Detect which cell encompasses the target text, then output its (x, y) center coordinate. 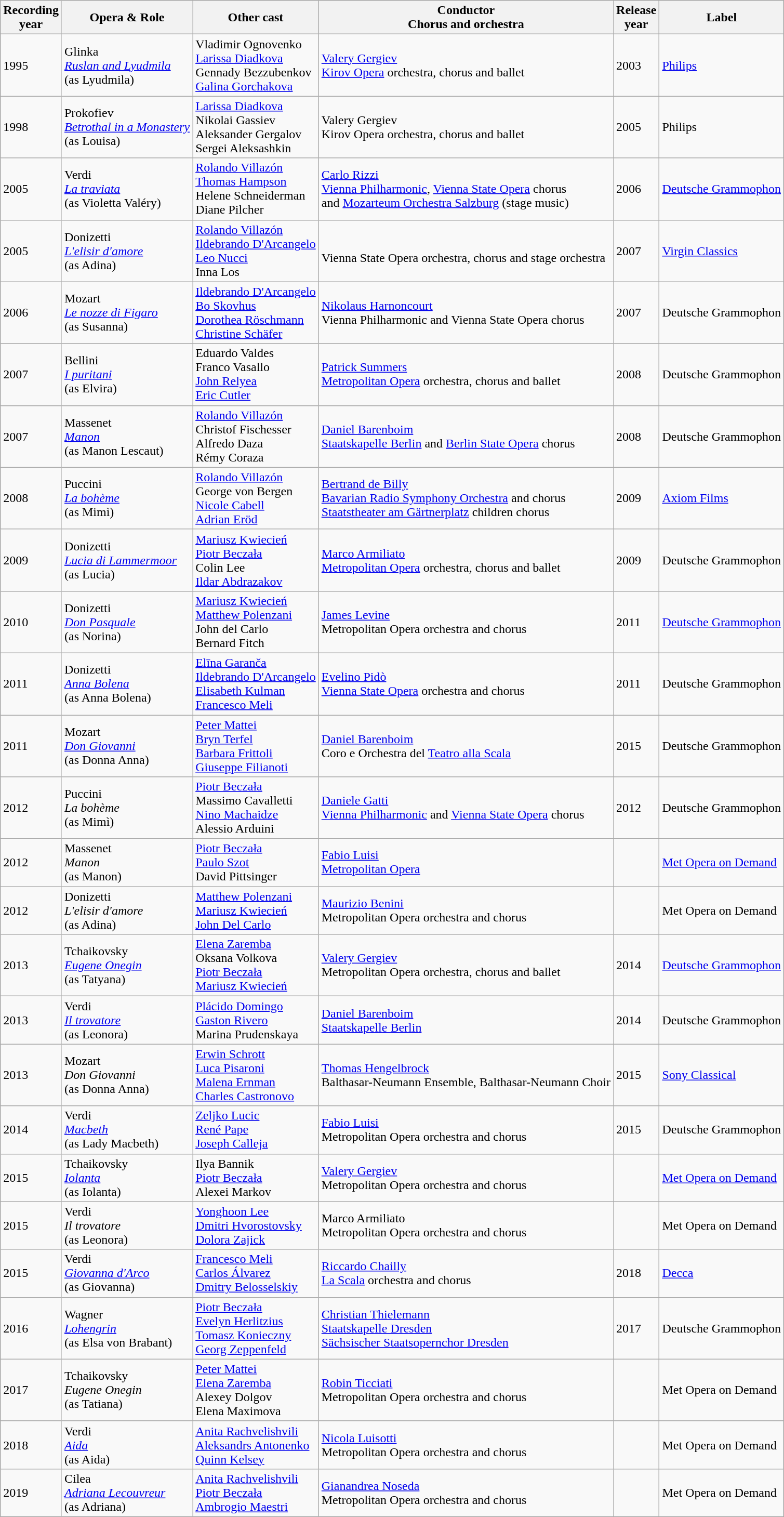
Carlo RizziVienna Philharmonic, Vienna State Opera chorusand Mozarteum Orchestra Salzburg (stage music) (466, 189)
Recordingyear (31, 18)
GlinkaRuslan and Lyudmila(as Lyudmila) (127, 65)
Peter MatteiElena ZarembaAlexey DolgovElena Maximova (256, 1390)
VerdiAida(as Aida) (127, 1445)
Thomas HengelbrockBalthasar-Neumann Ensemble, Balthasar-Neumann Choir (466, 1075)
Opera & Role (127, 18)
Ilya BannikPiotr BeczałaAlexei Markov (256, 1178)
BelliniI puritani(as Elvira) (127, 374)
MassenetManon(as Manon) (127, 863)
Riccardo ChaillyLa Scala orchestra and chorus (466, 1273)
VerdiGiovanna d'Arco(as Giovanna) (127, 1273)
Daniel BarenboimCoro e Orchestra del Teatro alla Scala (466, 746)
Rolando VillazónThomas HampsonHelene SchneidermanDiane Pilcher (256, 189)
James LevineMetropolitan Opera orchestra and chorus (466, 622)
2016 (31, 1328)
Sony Classical (722, 1075)
Vienna State Opera orchestra, chorus and stage orchestra (466, 250)
DonizettiDon Pasquale(as Norina) (127, 622)
Anita RachvelishviliPiotr BeczałaAmbrogio Maestri (256, 1493)
Eduardo ValdesFranco VasalloJohn RelyeaEric Cutler (256, 374)
Patrick SummersMetropolitan Opera orchestra, chorus and ballet (466, 374)
Virgin Classics (722, 250)
Daniele GattiVienna Philharmonic and Vienna State Opera chorus (466, 808)
1995 (31, 65)
Label (722, 18)
Francesco MeliCarlos ÁlvarezDmitry Belosselskiy (256, 1273)
Erwin SchrottLuca PisaroniMalena ErnmanCharles Castronovo (256, 1075)
2010 (31, 622)
Marco ArmiliatoMetropolitan Opera orchestra and chorus (466, 1225)
VerdiMacbeth(as Lady Macbeth) (127, 1130)
ConductorChorus and orchestra (466, 18)
Robin TicciatiMetropolitan Opera orchestra and chorus (466, 1390)
Yonghoon LeeDmitri HvorostovskyDolora Zajick (256, 1225)
Daniel BarenboimStaatskapelle Berlin and Berlin State Opera chorus (466, 437)
MassenetManon(as Manon Lescaut) (127, 437)
TchaikovskyIolanta(as Iolanta) (127, 1178)
Rolando VillazónChristof FischesserAlfredo DazaRémy Coraza (256, 437)
WagnerLohengrin(as Elsa von Brabant) (127, 1328)
Rolando VillazónIldebrando D'ArcangeloLeo NucciInna Los (256, 250)
Ildebrando D'ArcangeloBo SkovhusDorothea RöschmannChristine Schäfer (256, 313)
Fabio LuisiMetropolitan Opera (466, 863)
MozartLe nozze di Figaro(as Susanna) (127, 313)
Decca (722, 1273)
Piotr BeczałaMassimo CavallettiNino MachaidzeAlessio Arduini (256, 808)
Axiom Films (722, 498)
Elīna GarančaIldebrando D'ArcangeloElisabeth KulmanFrancesco Meli (256, 684)
Bertrand de BillyBavarian Radio Symphony Orchestra and chorusStaatstheater am Gärtnerplatz children chorus (466, 498)
TchaikovskyEugene Onegin(as Tatiana) (127, 1390)
Releaseyear (636, 18)
Elena ZarembaOksana VolkovaPiotr BeczałaMariusz Kwiecień (256, 966)
DonizettiAnna Bolena(as Anna Bolena) (127, 684)
Valery GergievMetropolitan Opera orchestra and chorus (466, 1178)
Gianandrea NosedaMetropolitan Opera orchestra and chorus (466, 1493)
TchaikovskyEugene Onegin(as Tatyana) (127, 966)
Daniel BarenboimStaatskapelle Berlin (466, 1020)
Plácido DomingoGaston RiveroMarina Prudenskaya (256, 1020)
Piotr BeczałaPaulo SzotDavid Pittsinger (256, 863)
Christian ThielemannStaatskapelle DresdenSächsischer Staatsopernchor Dresden (466, 1328)
Nikolaus HarnoncourtVienna Philharmonic and Vienna State Opera chorus (466, 313)
2003 (636, 65)
Anita RachvelishviliAleksandrs AntonenkoQuinn Kelsey (256, 1445)
VerdiLa traviata(as Violetta Valéry) (127, 189)
Marco ArmiliatoMetropolitan Opera orchestra, chorus and ballet (466, 560)
Vladimir OgnovenkoLarissa DiadkovaGennady BezzubenkovGalina Gorchakova (256, 65)
Rolando VillazónGeorge von BergenNicole CabellAdrian Eröd (256, 498)
ProkofievBetrothal in a Monastery(as Louisa) (127, 127)
1998 (31, 127)
CileaAdriana Lecouvreur(as Adriana) (127, 1493)
Nicola LuisottiMetropolitan Opera orchestra and chorus (466, 1445)
Peter MatteiBryn TerfelBarbara FrittoliGiuseppe Filianoti (256, 746)
DonizettiLucia di Lammermoor(as Lucia) (127, 560)
Piotr BeczałaEvelyn HerlitziusTomasz KoniecznyGeorg Zeppenfeld (256, 1328)
Valery GergievMetropolitan Opera orchestra, chorus and ballet (466, 966)
Mariusz KwiecieńPiotr BeczałaColin LeeIldar Abdrazakov (256, 560)
Fabio LuisiMetropolitan Opera orchestra and chorus (466, 1130)
Larissa DiadkovaNikolai GassievAleksander GergalovSergei Aleksashkin (256, 127)
Mariusz KwiecieńMatthew PolenzaniJohn del CarloBernard Fitch (256, 622)
Other cast (256, 18)
Maurizio BeniniMetropolitan Opera orchestra and chorus (466, 911)
Matthew PolenzaniMariusz KwiecieńJohn Del Carlo (256, 911)
2019 (31, 1493)
Zeljko LucicRené PapeJoseph Calleja (256, 1130)
Evelino PidòVienna State Opera orchestra and chorus (466, 684)
